Locate the cell with the specified text and output its [x, y] center coordinate. 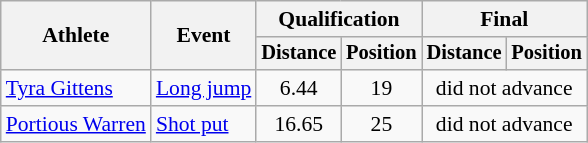
6.44 [298, 88]
Event [204, 36]
Portious Warren [76, 124]
Shot put [204, 124]
16.65 [298, 124]
Qualification [338, 19]
25 [381, 124]
Final [504, 19]
Tyra Gittens [76, 88]
Athlete [76, 36]
Long jump [204, 88]
19 [381, 88]
